From the cell containing the given text, extract its center point as [x, y] coordinate. 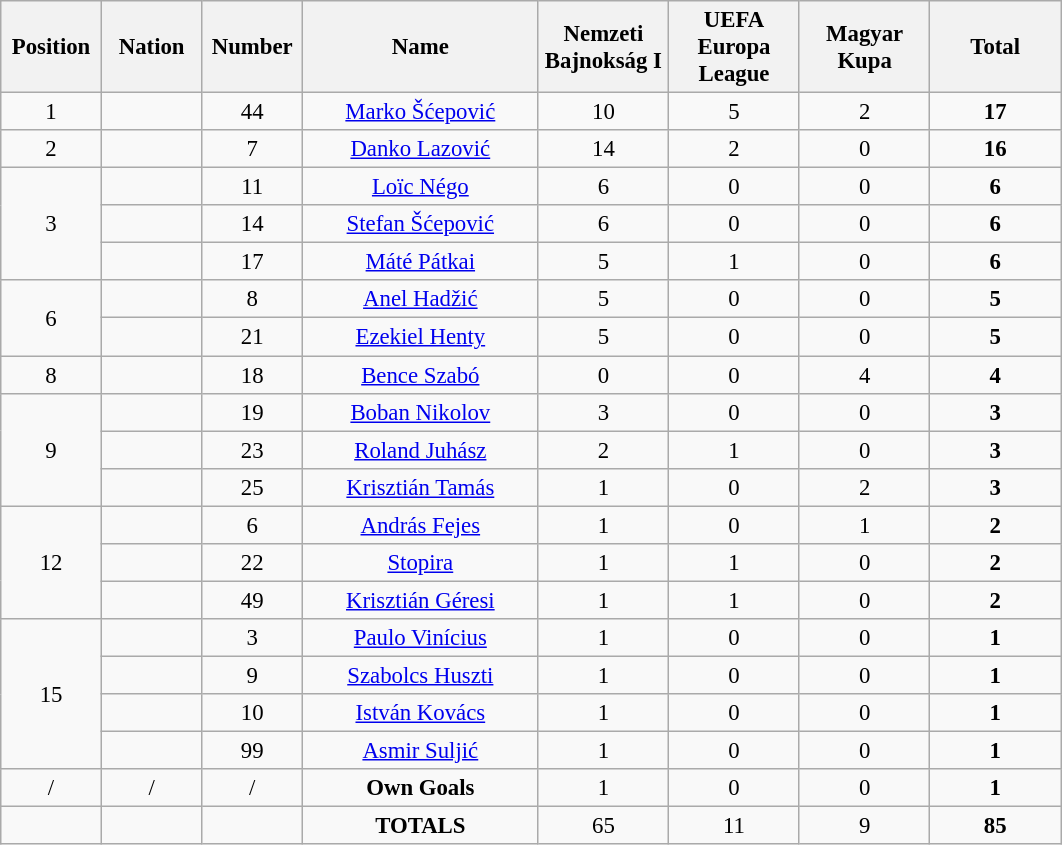
21 [252, 337]
Krisztián Tamás [421, 487]
19 [252, 412]
15 [52, 694]
16 [996, 149]
7 [252, 149]
Stefan Šćepović [421, 224]
49 [252, 600]
22 [252, 563]
44 [252, 112]
85 [996, 826]
Paulo Vinícius [421, 638]
Loïc Négo [421, 187]
65 [604, 826]
Danko Lazović [421, 149]
Magyar Kupa [864, 47]
25 [252, 487]
18 [252, 375]
Name [421, 47]
Asmir Suljić [421, 751]
Stopira [421, 563]
Krisztián Géresi [421, 600]
Szabolcs Huszti [421, 675]
Anel Hadžić [421, 299]
Total [996, 47]
Bence Szabó [421, 375]
UEFA Europa League [734, 47]
99 [252, 751]
Nation [152, 47]
Own Goals [421, 788]
TOTALS [421, 826]
András Fejes [421, 525]
Ezekiel Henty [421, 337]
István Kovács [421, 713]
Boban Nikolov [421, 412]
Position [52, 47]
Roland Juhász [421, 450]
12 [52, 562]
Number [252, 47]
23 [252, 450]
Nemzeti Bajnokság I [604, 47]
Marko Šćepović [421, 112]
Máté Pátkai [421, 262]
